Return [x, y] of the center of cell containing provided text 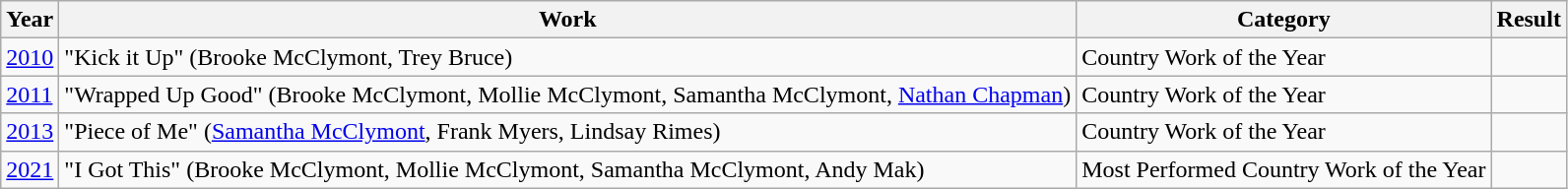
Result [1529, 20]
"I Got This" (Brooke McClymont, Mollie McClymont, Samantha McClymont, Andy Mak) [567, 169]
2013 [30, 132]
Most Performed Country Work of the Year [1284, 169]
"Piece of Me" (Samantha McClymont, Frank Myers, Lindsay Rimes) [567, 132]
Category [1284, 20]
"Kick it Up" (Brooke McClymont, Trey Bruce) [567, 57]
2010 [30, 57]
Year [30, 20]
"Wrapped Up Good" (Brooke McClymont, Mollie McClymont, Samantha McClymont, Nathan Chapman) [567, 94]
2021 [30, 169]
Work [567, 20]
2011 [30, 94]
